Pinpoint the cell where the given text exists, returning its (x, y) midpoint coordinate. 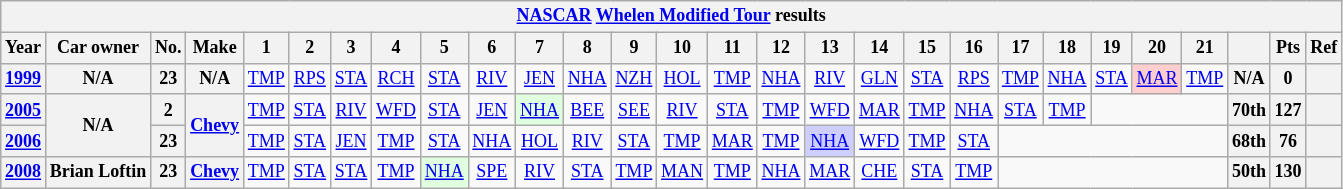
13 (830, 48)
19 (1112, 48)
10 (682, 48)
5 (444, 48)
4 (396, 48)
2008 (24, 172)
50th (1250, 172)
2005 (24, 110)
130 (1288, 172)
NASCAR Whelen Modified Tour results (672, 16)
16 (974, 48)
3 (350, 48)
1 (266, 48)
NZH (634, 78)
Year (24, 48)
15 (927, 48)
Ref (1324, 48)
SPE (492, 172)
RCH (396, 78)
7 (540, 48)
Car owner (98, 48)
9 (634, 48)
GLN (879, 78)
1999 (24, 78)
21 (1205, 48)
Pts (1288, 48)
18 (1067, 48)
11 (732, 48)
CHE (879, 172)
8 (587, 48)
68th (1250, 140)
70th (1250, 110)
14 (879, 48)
BEE (587, 110)
MAN (682, 172)
12 (781, 48)
20 (1157, 48)
76 (1288, 140)
SEE (634, 110)
Brian Loftin (98, 172)
17 (1021, 48)
No. (168, 48)
2006 (24, 140)
6 (492, 48)
127 (1288, 110)
Make (215, 48)
0 (1288, 78)
